Search for the cell housing the specified text and yield its [X, Y] center coordinate. 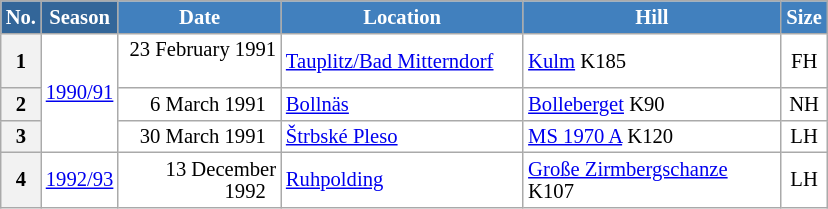
Bollnäs [402, 104]
Ruhpolding [402, 180]
30 March 1991 [200, 136]
Štrbské Pleso [402, 136]
NH [804, 104]
No. [21, 16]
4 [21, 180]
Size [804, 16]
FH [804, 60]
1990/91 [80, 92]
23 February 1991 [200, 60]
Location [402, 16]
Tauplitz/Bad Mitterndorf [402, 60]
Bolleberget K90 [652, 104]
Date [200, 16]
13 December 1992 [200, 180]
Season [80, 16]
MS 1970 A K120 [652, 136]
6 March 1991 [200, 104]
1992/93 [80, 180]
Große Zirmbergschanze K107 [652, 180]
2 [21, 104]
3 [21, 136]
Kulm K185 [652, 60]
Hill [652, 16]
1 [21, 60]
